Pinpoint the cell where the given text exists, returning its [X, Y] midpoint coordinate. 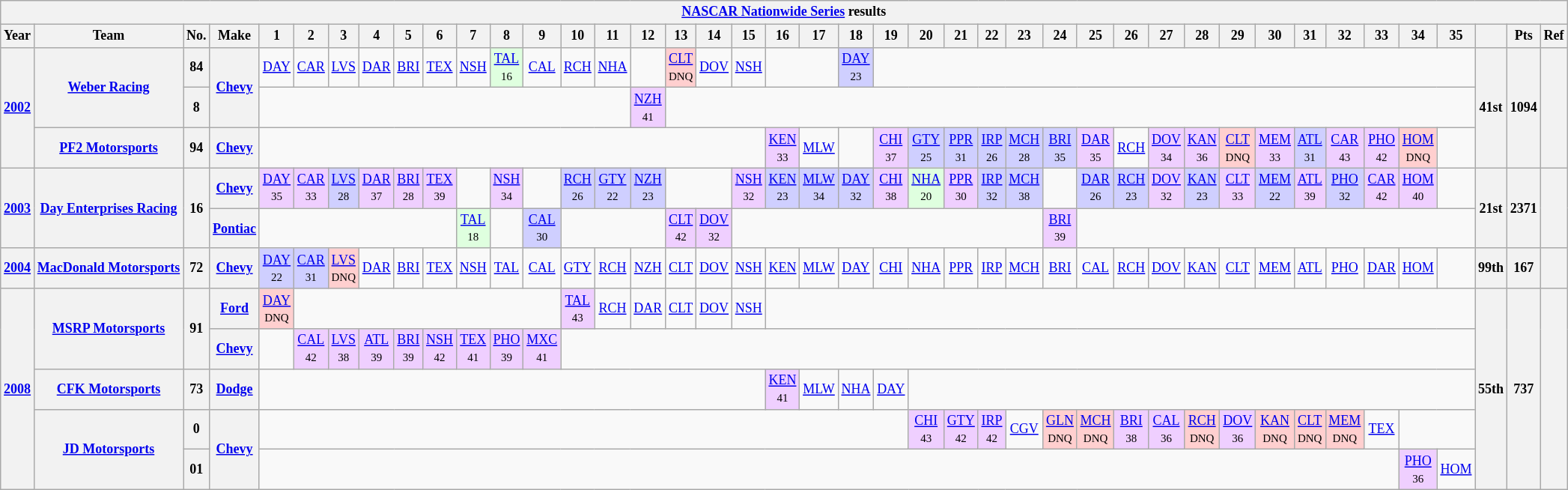
Team [108, 36]
DOV34 [1167, 148]
4 [376, 36]
KAN [1202, 268]
17 [819, 36]
41st [1492, 108]
IRP42 [991, 429]
DAYDNQ [276, 309]
737 [1523, 389]
Pontiac [235, 229]
18 [856, 36]
PPR30 [961, 188]
DAY23 [856, 67]
MacDonald Motorsports [108, 268]
3 [343, 36]
23 [1024, 36]
DAR26 [1096, 188]
15 [749, 36]
RCH26 [577, 188]
KEN41 [783, 389]
DAR37 [376, 188]
DAY35 [276, 188]
CAR [311, 67]
BRI38 [1131, 429]
NHA20 [926, 188]
BRI28 [409, 188]
DAY32 [856, 188]
LVS38 [343, 349]
NZH23 [648, 188]
NSH42 [440, 349]
LVS28 [343, 188]
NSH32 [749, 188]
99th [1492, 268]
Ford [235, 309]
MLW34 [819, 188]
CAL36 [1167, 429]
PPR [961, 268]
MCH [1024, 268]
26 [1131, 36]
25 [1096, 36]
2008 [18, 389]
PF2 Motorsports [108, 148]
Day Enterprises Racing [108, 208]
CHI [891, 268]
TAL43 [577, 309]
GTY42 [961, 429]
2002 [18, 108]
RCH23 [1131, 188]
Pts [1523, 36]
No. [196, 36]
22 [991, 36]
28 [1202, 36]
91 [196, 328]
13 [681, 36]
KEN [783, 268]
21 [961, 36]
GTY22 [613, 188]
NASCAR Nationwide Series results [784, 12]
55th [1492, 389]
IRP26 [991, 148]
20 [926, 36]
MCH38 [1024, 188]
IRP [991, 268]
NSH34 [506, 188]
2371 [1523, 208]
30 [1275, 36]
ATL31 [1310, 148]
1 [276, 36]
19 [891, 36]
9 [542, 36]
24 [1060, 36]
34 [1418, 36]
167 [1523, 268]
CAL42 [311, 349]
MXC41 [542, 349]
CHI37 [891, 148]
TEX41 [473, 349]
PPR31 [961, 148]
TEX39 [440, 188]
KANDNQ [1275, 429]
6 [440, 36]
MEM [1275, 268]
84 [196, 67]
TAL18 [473, 229]
72 [196, 268]
LVS [343, 67]
73 [196, 389]
PHO39 [506, 349]
TAL [506, 268]
2 [311, 36]
CAR42 [1382, 188]
11 [613, 36]
MCHDNQ [1096, 429]
CLT42 [681, 229]
2003 [18, 208]
DAR35 [1096, 148]
CAL30 [542, 229]
CGV [1024, 429]
Ref [1554, 36]
ATL [1310, 268]
35 [1456, 36]
12 [648, 36]
TAL16 [506, 67]
PHO42 [1382, 148]
01 [196, 470]
MEM22 [1275, 188]
MEM33 [1275, 148]
BRI35 [1060, 148]
94 [196, 148]
NZH41 [648, 108]
LVSDNQ [343, 268]
Dodge [235, 389]
GTY25 [926, 148]
KAN23 [1202, 188]
JD Motorsports [108, 450]
KAN36 [1202, 148]
DAY22 [276, 268]
MCH28 [1024, 148]
32 [1345, 36]
PHO36 [1418, 470]
29 [1238, 36]
CLT33 [1238, 188]
GLNDNQ [1060, 429]
14 [714, 36]
HOM40 [1418, 188]
RCHDNQ [1202, 429]
7 [473, 36]
HOMDNQ [1418, 148]
CFK Motorsports [108, 389]
10 [577, 36]
MSRP Motorsports [108, 328]
CAR33 [311, 188]
0 [196, 429]
PHO32 [1345, 188]
CHI43 [926, 429]
DOV36 [1238, 429]
CAR43 [1345, 148]
1094 [1523, 108]
21st [1492, 208]
2004 [18, 268]
Year [18, 36]
PHO [1345, 268]
IRP32 [991, 188]
KEN33 [783, 148]
NZH [648, 268]
5 [409, 36]
CAR31 [311, 268]
33 [1382, 36]
Make [235, 36]
KEN23 [783, 188]
GTY [577, 268]
MEMDNQ [1345, 429]
31 [1310, 36]
27 [1167, 36]
CHI38 [891, 188]
Weber Racing [108, 87]
